For the text-containing cell, return its midpoint in (X, Y) coordinate format. 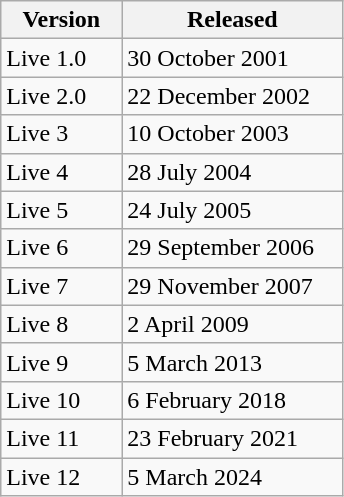
5 March 2013 (232, 362)
24 July 2005 (232, 210)
Live 3 (62, 134)
Live 2.0 (62, 96)
Released (232, 20)
Live 10 (62, 400)
Live 9 (62, 362)
28 July 2004 (232, 172)
Live 11 (62, 438)
Live 1.0 (62, 58)
6 February 2018 (232, 400)
29 September 2006 (232, 248)
Live 7 (62, 286)
29 November 2007 (232, 286)
23 February 2021 (232, 438)
Live 12 (62, 477)
2 April 2009 (232, 324)
30 October 2001 (232, 58)
Live 6 (62, 248)
5 March 2024 (232, 477)
Live 8 (62, 324)
Version (62, 20)
22 December 2002 (232, 96)
10 October 2003 (232, 134)
Live 4 (62, 172)
Live 5 (62, 210)
